Provide the (X, Y) coordinate of the cell's center where the given text is located.  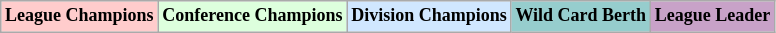
Wild Card Berth (580, 16)
League Champions (80, 16)
Conference Champions (252, 16)
Division Champions (429, 16)
League Leader (712, 16)
